Find where the given text appears and provide that cell's center as [X, Y] coordinate. 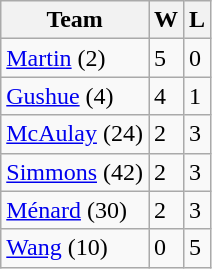
Team [75, 20]
Gushue (4) [75, 96]
L [198, 20]
Simmons (42) [75, 172]
Ménard (30) [75, 210]
4 [166, 96]
McAulay (24) [75, 134]
1 [198, 96]
Martin (2) [75, 58]
W [166, 20]
Wang (10) [75, 248]
